Find where the given text appears and provide that cell's center as (X, Y) coordinate. 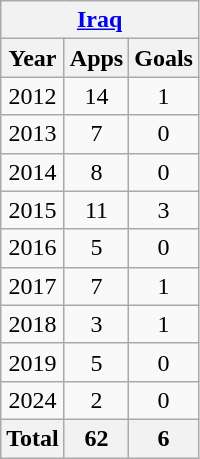
2019 (33, 362)
6 (164, 438)
8 (96, 172)
2 (96, 400)
2017 (33, 286)
2015 (33, 210)
2024 (33, 400)
62 (96, 438)
Total (33, 438)
2018 (33, 324)
Apps (96, 58)
11 (96, 210)
2016 (33, 248)
2013 (33, 134)
2014 (33, 172)
Goals (164, 58)
2012 (33, 96)
14 (96, 96)
Year (33, 58)
Iraq (100, 20)
